Provide the (x, y) coordinate of the cell's center where the given text is located.  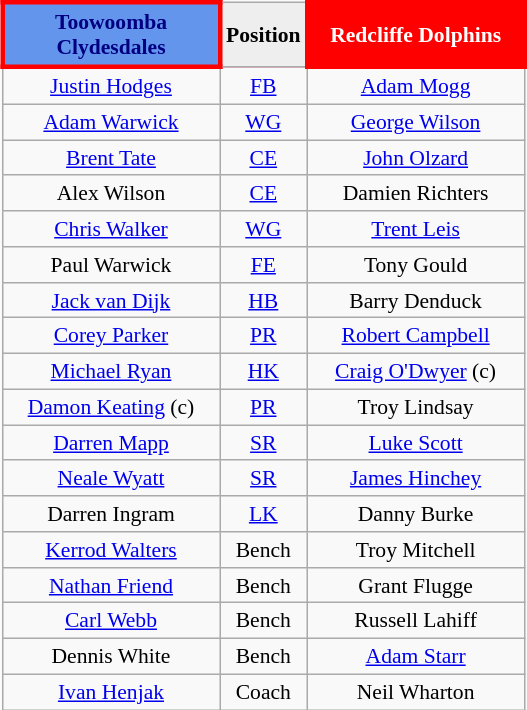
Adam Starr (416, 656)
Robert Campbell (416, 336)
Adam Mogg (416, 86)
Jack van Dijk (110, 300)
Troy Lindsay (416, 407)
Kerrod Walters (110, 550)
Neale Wyatt (110, 478)
Damon Keating (c) (110, 407)
LK (264, 514)
Dennis White (110, 656)
Carl Webb (110, 621)
Damien Richters (416, 193)
Justin Hodges (110, 86)
HK (264, 371)
FB (264, 86)
Position (264, 35)
Ivan Henjak (110, 692)
James Hinchey (416, 478)
Redcliffe Dolphins (416, 35)
Troy Mitchell (416, 550)
Nathan Friend (110, 585)
John Olzard (416, 158)
Adam Warwick (110, 122)
Craig O'Dwyer (c) (416, 371)
FE (264, 265)
Grant Flugge (416, 585)
Michael Ryan (110, 371)
Toowoomba Clydesdales (110, 35)
George Wilson (416, 122)
Barry Denduck (416, 300)
Coach (264, 692)
Chris Walker (110, 229)
HB (264, 300)
Darren Ingram (110, 514)
Neil Wharton (416, 692)
Corey Parker (110, 336)
Brent Tate (110, 158)
Trent Leis (416, 229)
Tony Gould (416, 265)
Darren Mapp (110, 443)
Alex Wilson (110, 193)
Danny Burke (416, 514)
Paul Warwick (110, 265)
Russell Lahiff (416, 621)
Luke Scott (416, 443)
